From the cell containing the given text, extract its center point as (x, y) coordinate. 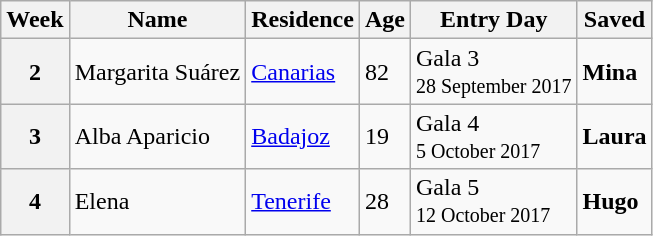
19 (384, 136)
Name (158, 20)
Margarita Suárez (158, 72)
Entry Day (494, 20)
Canarias (303, 72)
28 (384, 202)
Gala 45 October 2017 (494, 136)
2 (35, 72)
Mina (614, 72)
Tenerife (303, 202)
Alba Aparicio (158, 136)
Saved (614, 20)
Week (35, 20)
Hugo (614, 202)
Age (384, 20)
Gala 512 October 2017 (494, 202)
Gala 328 September 2017 (494, 72)
Laura (614, 136)
Badajoz (303, 136)
Elena (158, 202)
Residence (303, 20)
3 (35, 136)
4 (35, 202)
82 (384, 72)
